Search for the cell housing the specified text and yield its [x, y] center coordinate. 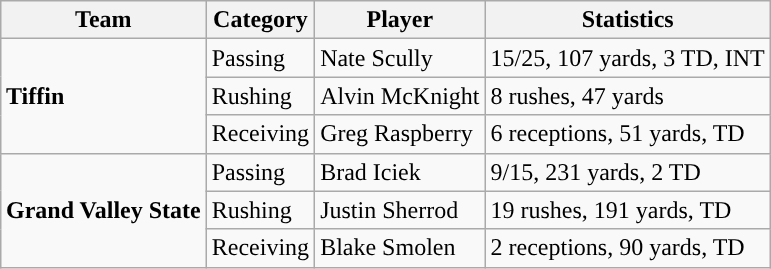
Tiffin [103, 96]
Team [103, 20]
Grand Valley State [103, 210]
Alvin McKnight [400, 96]
6 receptions, 51 yards, TD [628, 134]
9/15, 231 yards, 2 TD [628, 172]
Brad Iciek [400, 172]
Greg Raspberry [400, 134]
Category [260, 20]
Blake Smolen [400, 248]
2 receptions, 90 yards, TD [628, 248]
Nate Scully [400, 58]
Statistics [628, 20]
15/25, 107 yards, 3 TD, INT [628, 58]
19 rushes, 191 yards, TD [628, 210]
Player [400, 20]
Justin Sherrod [400, 210]
8 rushes, 47 yards [628, 96]
